Locate the cell with the specified text and output its [X, Y] center coordinate. 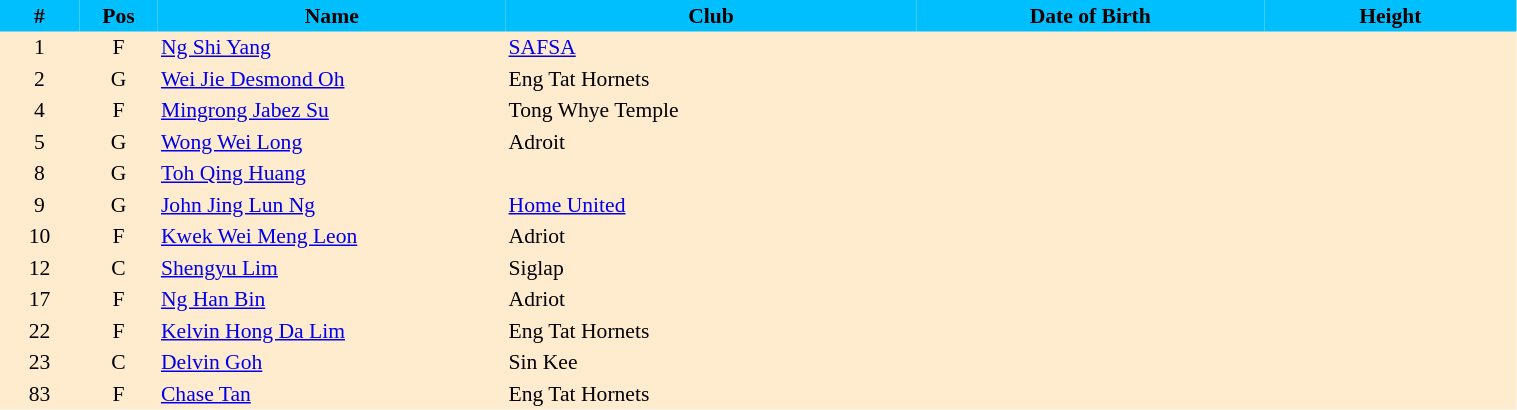
23 [40, 362]
12 [40, 268]
John Jing Lun Ng [332, 205]
Height [1390, 16]
Date of Birth [1090, 16]
SAFSA [712, 48]
Tong Whye Temple [712, 110]
Mingrong Jabez Su [332, 110]
Wong Wei Long [332, 142]
Ng Han Bin [332, 300]
22 [40, 331]
Home United [712, 205]
Wei Jie Desmond Oh [332, 79]
8 [40, 174]
Toh Qing Huang [332, 174]
Delvin Goh [332, 362]
Adroit [712, 142]
Name [332, 16]
# [40, 16]
5 [40, 142]
1 [40, 48]
9 [40, 205]
17 [40, 300]
Club [712, 16]
2 [40, 79]
4 [40, 110]
Kelvin Hong Da Lim [332, 331]
Kwek Wei Meng Leon [332, 236]
Sin Kee [712, 362]
Chase Tan [332, 394]
Pos [118, 16]
Shengyu Lim [332, 268]
Ng Shi Yang [332, 48]
83 [40, 394]
Siglap [712, 268]
10 [40, 236]
